Identify which cell holds the provided text, then report its [x, y] central coordinate. 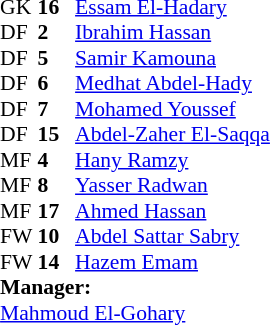
4 [57, 160]
Samir Kamouna [172, 58]
2 [57, 33]
10 [57, 237]
Ibrahim Hassan [172, 33]
Mohamed Youssef [172, 109]
Abdel Sattar Sabry [172, 237]
Hazem Emam [172, 262]
Ahmed Hassan [172, 211]
14 [57, 262]
Yasser Radwan [172, 185]
15 [57, 135]
6 [57, 83]
5 [57, 58]
7 [57, 109]
Hany Ramzy [172, 160]
8 [57, 185]
Medhat Abdel-Hady [172, 83]
17 [57, 211]
Abdel-Zaher El-Saqqa [172, 135]
Manager: [135, 287]
